Search for the cell housing the specified text and yield its [x, y] center coordinate. 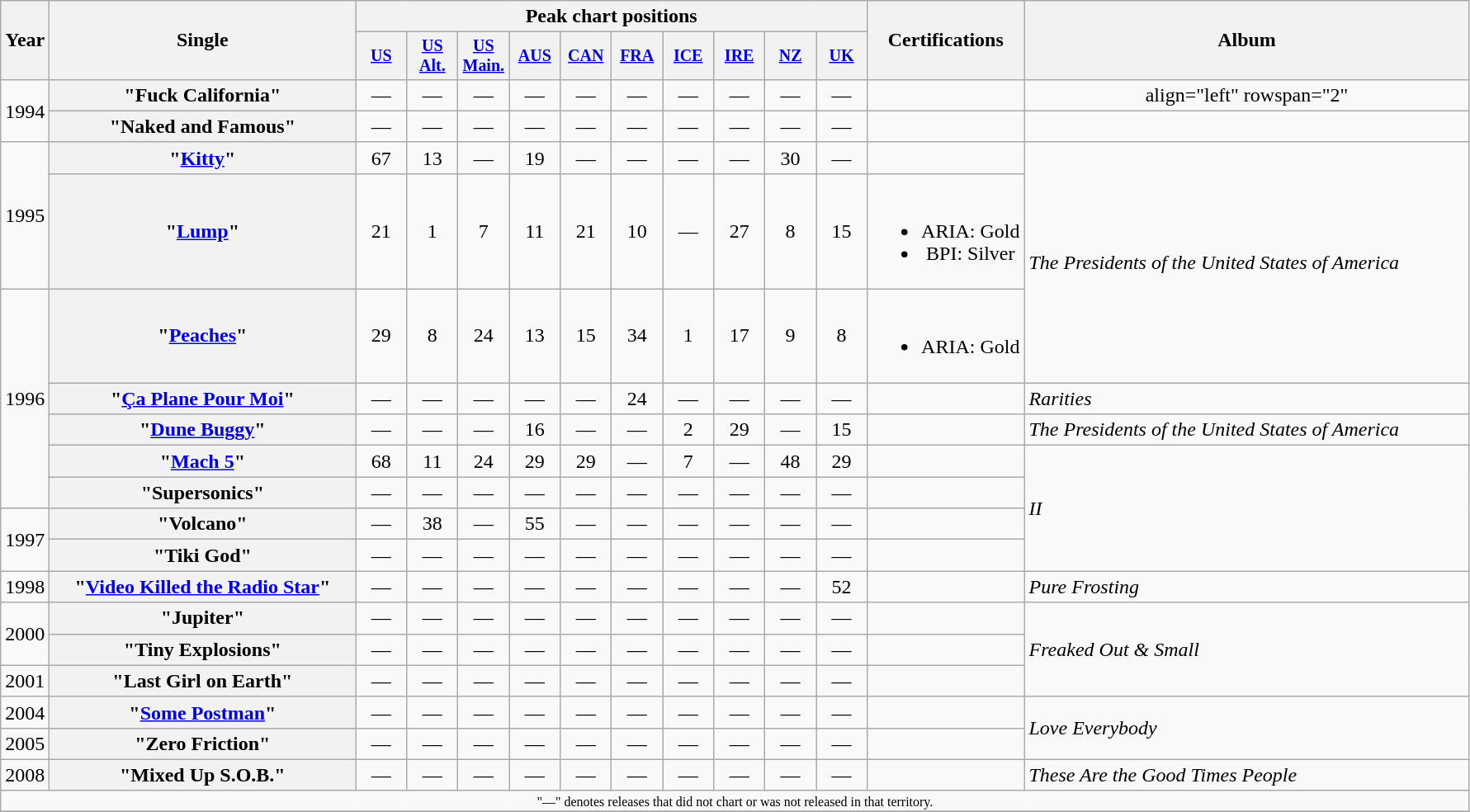
10 [637, 231]
"Lump" [203, 231]
NZ [791, 56]
"—" denotes releases that did not chart or was not released in that territory. [735, 800]
IRE [740, 56]
Album [1246, 40]
2 [688, 430]
"Tiny Explosions" [203, 649]
ARIA: Gold [946, 337]
38 [432, 524]
"Jupiter" [203, 618]
ICE [688, 56]
2000 [25, 634]
Single [203, 40]
CAN [586, 56]
"Peaches" [203, 337]
67 [381, 158]
Year [25, 40]
Rarities [1246, 399]
"Fuck California" [203, 95]
"Last Girl on Earth" [203, 681]
USAlt. [432, 56]
These Are the Good Times People [1246, 775]
Peak chart positions [612, 17]
II [1246, 508]
68 [381, 461]
Freaked Out & Small [1246, 649]
"Supersonics" [203, 493]
1994 [25, 111]
"Kitty" [203, 158]
16 [535, 430]
UK [842, 56]
1997 [25, 540]
align="left" rowspan="2" [1246, 95]
1996 [25, 399]
"Naked and Famous" [203, 126]
AUS [535, 56]
"Mach 5" [203, 461]
52 [842, 587]
"Video Killed the Radio Star" [203, 587]
9 [791, 337]
ARIA: GoldBPI: Silver [946, 231]
"Volcano" [203, 524]
"Dune Buggy" [203, 430]
"Mixed Up S.O.B." [203, 775]
"Zero Friction" [203, 744]
19 [535, 158]
1998 [25, 587]
Certifications [946, 40]
2005 [25, 744]
FRA [637, 56]
2001 [25, 681]
34 [637, 337]
"Some Postman" [203, 712]
"Tiki God" [203, 555]
55 [535, 524]
Love Everybody [1246, 728]
Pure Frosting [1246, 587]
17 [740, 337]
2004 [25, 712]
USMain. [484, 56]
"Ça Plane Pour Moi" [203, 399]
48 [791, 461]
30 [791, 158]
2008 [25, 775]
US [381, 56]
27 [740, 231]
1995 [25, 215]
